Determine the (x, y) coordinate at the center of the cell enclosing the given text.  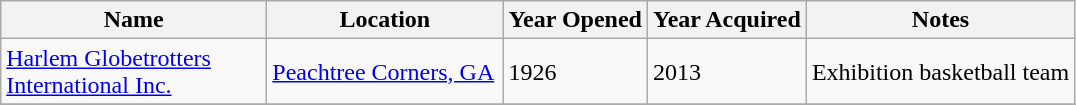
Harlem Globetrotters International Inc. (134, 72)
Year Opened (576, 20)
1926 (576, 72)
Name (134, 20)
Location (385, 20)
Peachtree Corners, GA (385, 72)
Year Acquired (728, 20)
Exhibition basketball team (940, 72)
2013 (728, 72)
Notes (940, 20)
